Return the [X, Y] coordinate for the center point of the cell that contains the specified text.  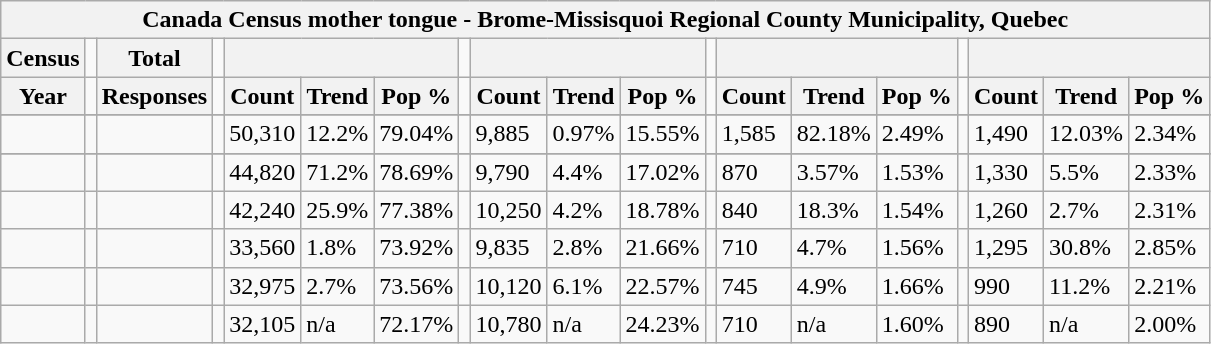
9,885 [508, 134]
77.38% [416, 210]
Census [43, 58]
50,310 [262, 134]
4.7% [834, 248]
Total [154, 58]
2.34% [1170, 134]
0.97% [584, 134]
Canada Census mother tongue - Brome-Missisquoi Regional County Municipality, Quebec [606, 20]
18.3% [834, 210]
1,260 [1006, 210]
2.21% [1170, 286]
73.56% [416, 286]
Year [43, 96]
78.69% [416, 172]
990 [1006, 286]
1.56% [916, 248]
840 [754, 210]
4.2% [584, 210]
42,240 [262, 210]
17.02% [662, 172]
32,975 [262, 286]
30.8% [1086, 248]
79.04% [416, 134]
24.23% [662, 324]
1.66% [916, 286]
71.2% [338, 172]
33,560 [262, 248]
22.57% [662, 286]
11.2% [1086, 286]
1.54% [916, 210]
82.18% [834, 134]
73.92% [416, 248]
2.31% [1170, 210]
2.8% [584, 248]
4.4% [584, 172]
1,490 [1006, 134]
2.00% [1170, 324]
10,120 [508, 286]
12.03% [1086, 134]
6.1% [584, 286]
9,835 [508, 248]
10,250 [508, 210]
5.5% [1086, 172]
870 [754, 172]
15.55% [662, 134]
1.53% [916, 172]
18.78% [662, 210]
1,585 [754, 134]
1.8% [338, 248]
9,790 [508, 172]
10,780 [508, 324]
44,820 [262, 172]
890 [1006, 324]
25.9% [338, 210]
1.60% [916, 324]
12.2% [338, 134]
2.49% [916, 134]
72.17% [416, 324]
21.66% [662, 248]
3.57% [834, 172]
1,295 [1006, 248]
Responses [154, 96]
745 [754, 286]
2.85% [1170, 248]
2.33% [1170, 172]
1,330 [1006, 172]
4.9% [834, 286]
32,105 [262, 324]
